Return the (x, y) coordinate for the center point of the cell that contains the specified text.  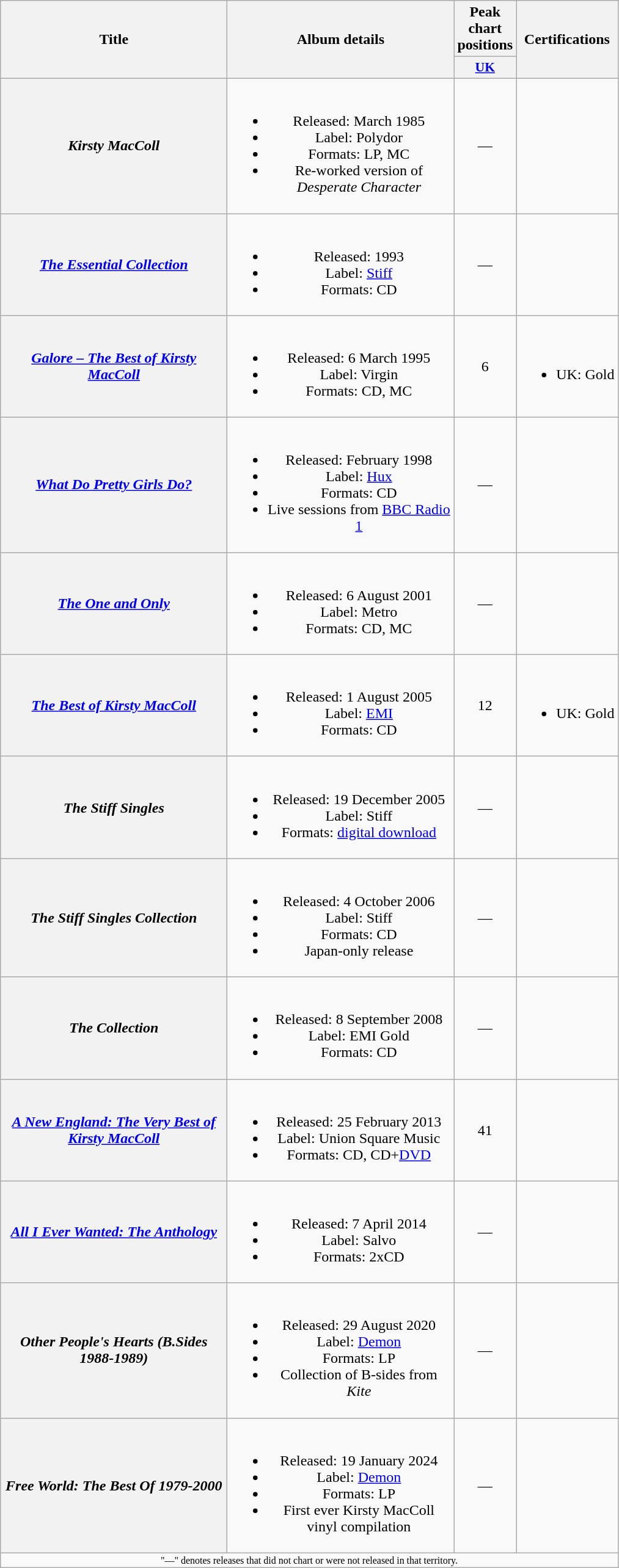
What Do Pretty Girls Do? (114, 485)
Released: 1993Label: StiffFormats: CD (341, 265)
The Collection (114, 1028)
Released: 6 March 1995Label: VirginFormats: CD, MC (341, 366)
A New England: The Very Best of Kirsty MacColl (114, 1130)
Released: February 1998Label: HuxFormats: CDLive sessions from BBC Radio 1 (341, 485)
Released: 8 September 2008Label: EMI GoldFormats: CD (341, 1028)
6 (485, 366)
Kirsty MacColl (114, 145)
The Stiff Singles Collection (114, 918)
Released: 1 August 2005Label: EMIFormats: CD (341, 706)
Other People's Hearts (B.Sides 1988-1989) (114, 1351)
Released: 7 April 2014Label: SalvoFormats: 2xCD (341, 1232)
Released: 29 August 2020Label: DemonFormats: LPCollection of B-sides from Kite (341, 1351)
The One and Only (114, 603)
Released: 4 October 2006Label: StiffFormats: CDJapan-only release (341, 918)
The Essential Collection (114, 265)
Released: 6 August 2001Label: MetroFormats: CD, MC (341, 603)
"—" denotes releases that did not chart or were not released in that territory. (309, 1560)
The Stiff Singles (114, 807)
Album details (341, 40)
Released: 19 January 2024Label: DemonFormats: LPFirst ever Kirsty MacColl vinyl compilation (341, 1485)
Title (114, 40)
12 (485, 706)
Galore – The Best of Kirsty MacColl (114, 366)
Released: March 1985Label: PolydorFormats: LP, MCRe-worked version of Desperate Character (341, 145)
All I Ever Wanted: The Anthology (114, 1232)
Peak chart positions (485, 29)
Released: 19 December 2005Label: StiffFormats: digital download (341, 807)
UK (485, 68)
Free World: The Best Of 1979-2000 (114, 1485)
The Best of Kirsty MacColl (114, 706)
Certifications (567, 40)
41 (485, 1130)
Released: 25 February 2013Label: Union Square MusicFormats: CD, CD+DVD (341, 1130)
